Identify which cell holds the provided text, then report its [X, Y] central coordinate. 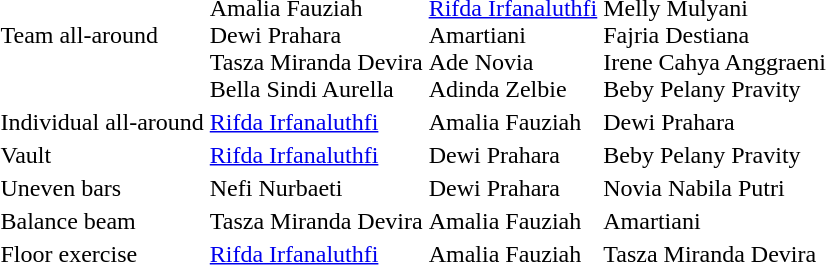
Tasza Miranda Devira [316, 221]
Nefi Nurbaeti [316, 188]
